Extract the (X, Y) coordinate from the center of the cell holding the provided text.  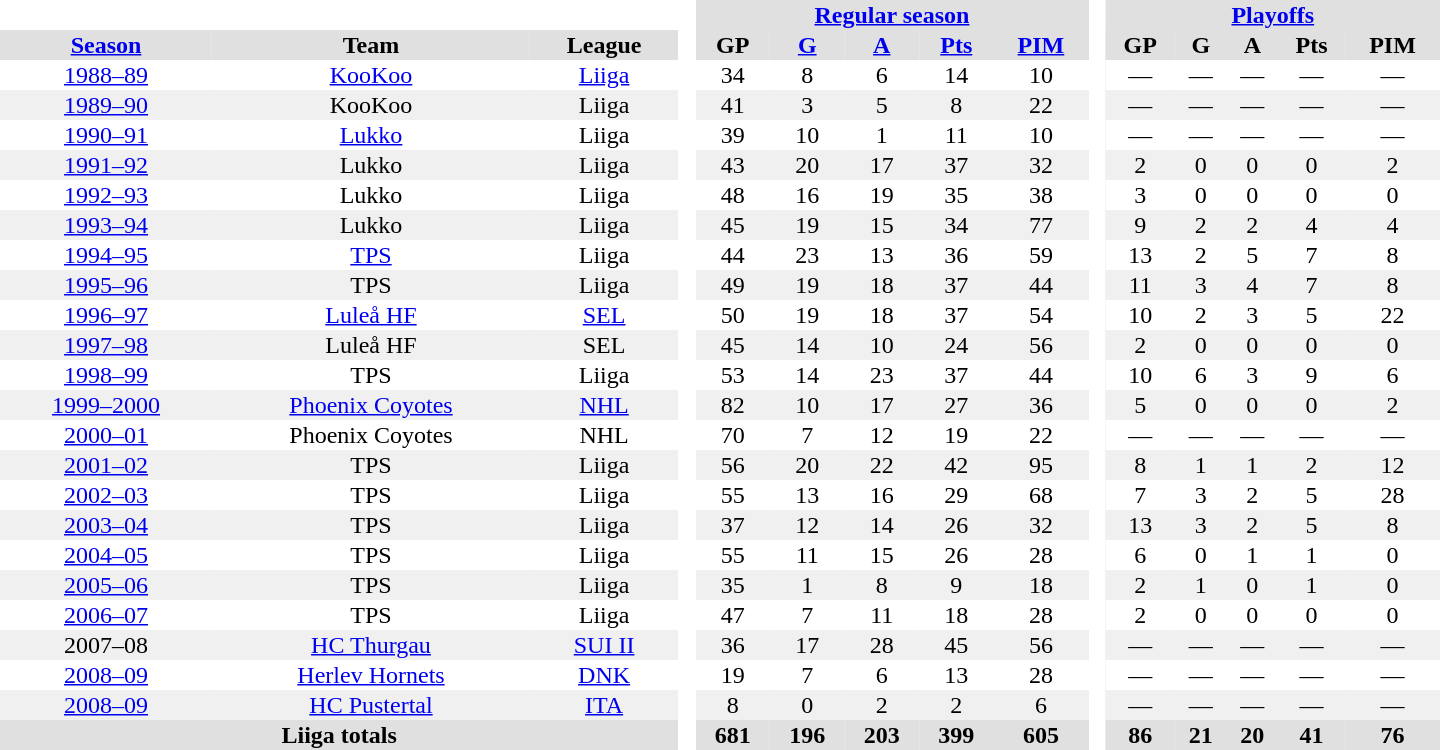
HC Pustertal (371, 705)
1990–91 (106, 135)
50 (732, 315)
1993–94 (106, 225)
1992–93 (106, 195)
Season (106, 45)
HC Thurgau (371, 645)
2007–08 (106, 645)
605 (1042, 735)
47 (732, 615)
203 (882, 735)
2001–02 (106, 465)
86 (1140, 735)
54 (1042, 315)
43 (732, 165)
1999–2000 (106, 405)
2006–07 (106, 615)
ITA (604, 705)
1997–98 (106, 345)
League (604, 45)
1996–97 (106, 315)
53 (732, 375)
48 (732, 195)
2002–03 (106, 495)
Herlev Hornets (371, 675)
1988–89 (106, 75)
196 (808, 735)
39 (732, 135)
38 (1042, 195)
29 (956, 495)
2003–04 (106, 525)
70 (732, 435)
77 (1042, 225)
42 (956, 465)
1998–99 (106, 375)
Playoffs (1273, 15)
2000–01 (106, 435)
21 (1201, 735)
1995–96 (106, 285)
DNK (604, 675)
1989–90 (106, 105)
2004–05 (106, 555)
59 (1042, 255)
49 (732, 285)
95 (1042, 465)
27 (956, 405)
68 (1042, 495)
24 (956, 345)
681 (732, 735)
Liiga totals (339, 735)
Team (371, 45)
82 (732, 405)
399 (956, 735)
1994–95 (106, 255)
SUI II (604, 645)
76 (1392, 735)
2005–06 (106, 585)
Regular season (892, 15)
1991–92 (106, 165)
